Scan for the cell matching the given text and deliver its [x, y] coordinate at center. 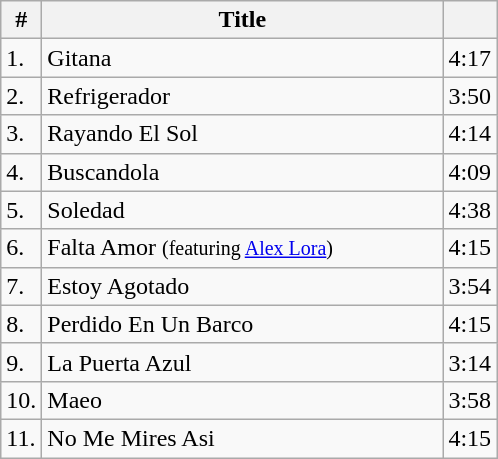
3:54 [470, 286]
Maeo [242, 400]
3. [22, 134]
4:09 [470, 172]
11. [22, 438]
7. [22, 286]
Falta Amor (featuring Alex Lora) [242, 248]
Buscandola [242, 172]
Title [242, 20]
3:14 [470, 362]
3:50 [470, 96]
# [22, 20]
Gitana [242, 58]
1. [22, 58]
Perdido En Un Barco [242, 324]
No Me Mires Asi [242, 438]
Refrigerador [242, 96]
Rayando El Sol [242, 134]
10. [22, 400]
La Puerta Azul [242, 362]
4:14 [470, 134]
4:17 [470, 58]
9. [22, 362]
6. [22, 248]
4:38 [470, 210]
2. [22, 96]
Estoy Agotado [242, 286]
Soledad [242, 210]
4. [22, 172]
8. [22, 324]
5. [22, 210]
3:58 [470, 400]
